Provide the [X, Y] coordinate of the cell's center where the given text is located.  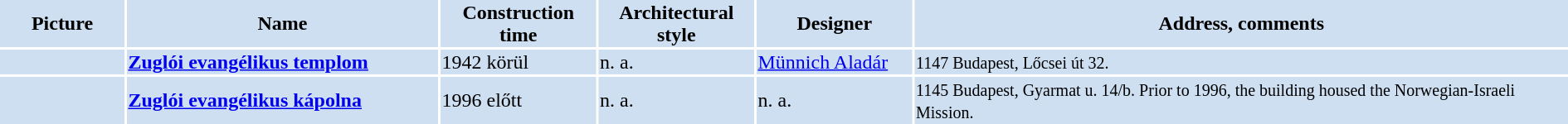
Picture [62, 23]
Construction time [519, 23]
Name [282, 23]
Zuglói evangélikus kápolna [282, 101]
1996 előtt [519, 101]
Designer [835, 23]
1145 Budapest, Gyarmat u. 14/b. Prior to 1996, the building housed the Norwegian-Israeli Mission. [1241, 101]
Address, comments [1241, 23]
Architectural style [677, 23]
1147 Budapest, Lőcsei út 32. [1241, 62]
Zuglói evangélikus templom [282, 62]
Münnich Aladár [835, 62]
1942 körül [519, 62]
